Determine the [X, Y] coordinate at the center of the cell enclosing the given text.  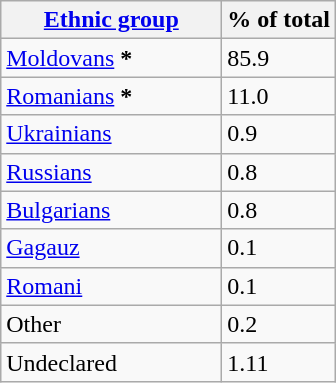
1.11 [279, 362]
Romanians * [112, 96]
% of total [279, 20]
Moldovans * [112, 58]
Ukrainians [112, 134]
Undeclared [112, 362]
0.2 [279, 324]
Gagauz [112, 248]
85.9 [279, 58]
Romani [112, 286]
0.9 [279, 134]
11.0 [279, 96]
Ethnic group [112, 20]
Bulgarians [112, 210]
Russians [112, 172]
Other [112, 324]
